Return the [x, y] coordinate for the center point of the cell that contains the specified text.  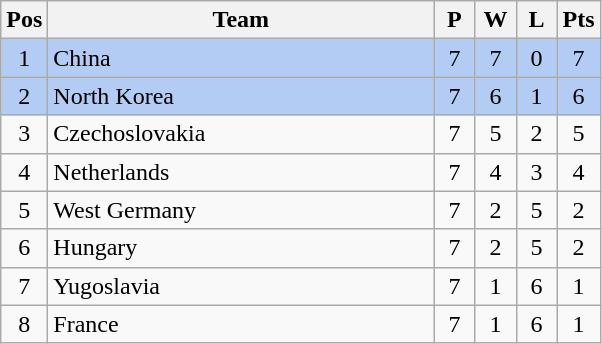
China [241, 58]
Pos [24, 20]
Pts [578, 20]
Hungary [241, 248]
Yugoslavia [241, 286]
France [241, 324]
Team [241, 20]
West Germany [241, 210]
Czechoslovakia [241, 134]
North Korea [241, 96]
W [496, 20]
P [454, 20]
8 [24, 324]
L [536, 20]
Netherlands [241, 172]
0 [536, 58]
